For the text-containing cell, return its midpoint in (X, Y) coordinate format. 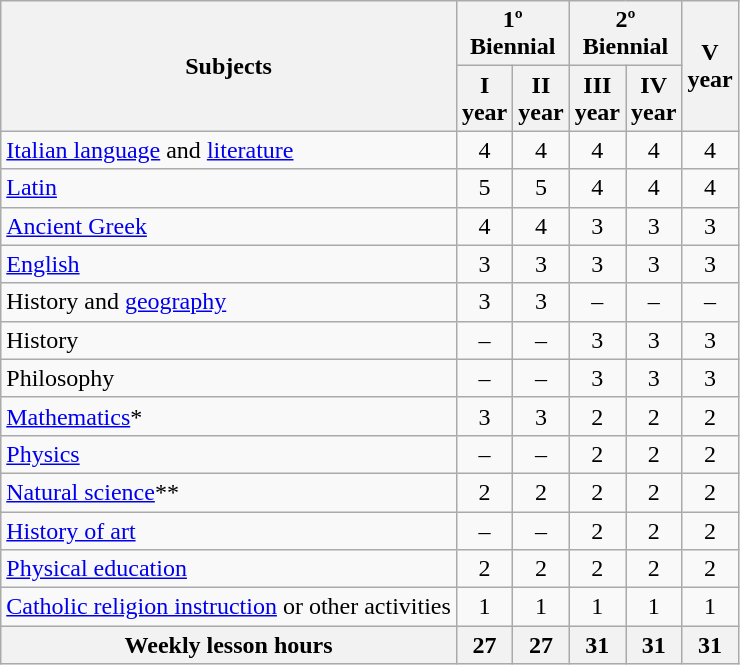
1º Biennial (512, 34)
History (229, 340)
Weekly lesson hours (229, 645)
2º Biennial (626, 34)
III year (597, 98)
Catholic religion instruction or other activities (229, 607)
Ancient Greek (229, 226)
History of art (229, 531)
Mathematics* (229, 416)
Subjects (229, 66)
II year (541, 98)
IV year (654, 98)
Italian language and literature (229, 150)
History and geography (229, 302)
Latin (229, 188)
Physical education (229, 569)
Physics (229, 454)
Natural science** (229, 492)
English (229, 264)
Philosophy (229, 378)
I year (484, 98)
V year (710, 66)
